Extract the (X, Y) coordinate from the center of the cell holding the provided text.  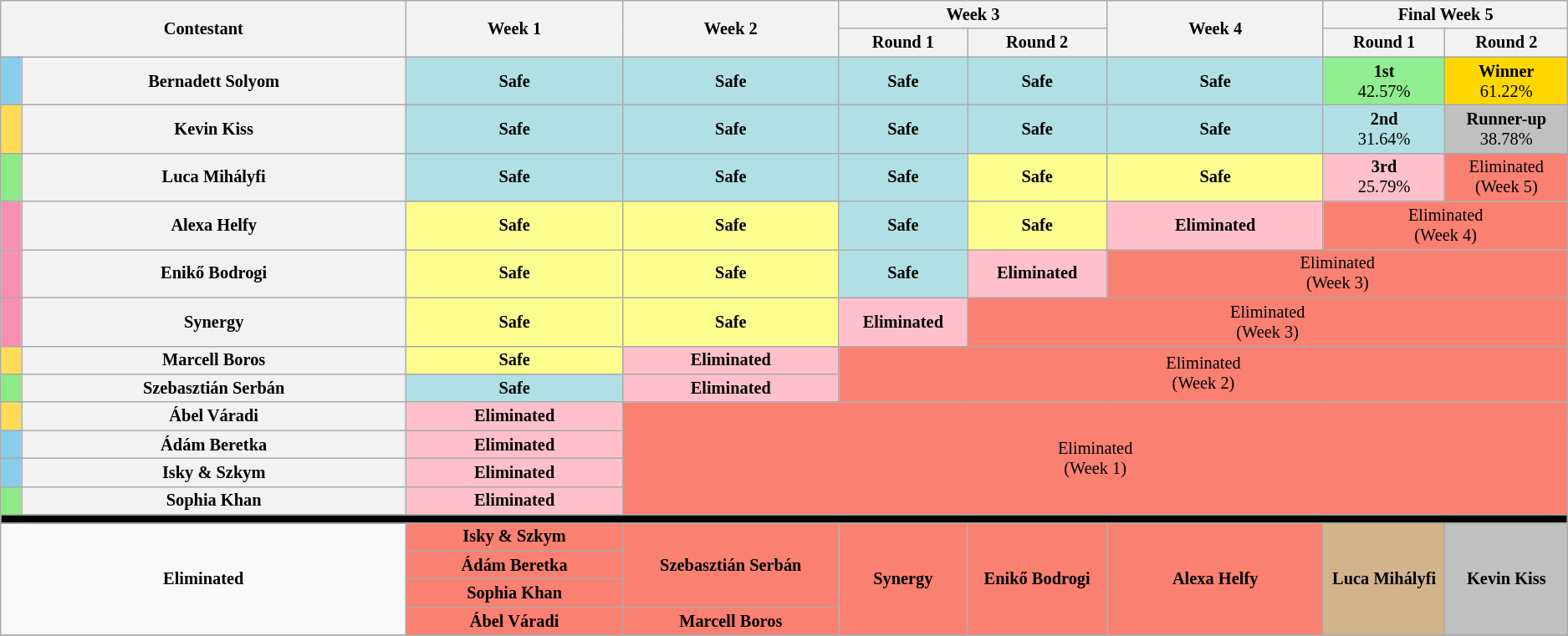
Eliminated(Week 1) (1095, 458)
Week 4 (1216, 28)
Week 2 (731, 28)
1st42.57% (1383, 81)
Winner61.22% (1507, 81)
3rd25.79% (1383, 177)
Runner-up38.78% (1507, 129)
Eliminated(Week 4) (1445, 226)
Week 3 (973, 14)
Week 1 (515, 28)
Final Week 5 (1445, 14)
Bernadett Solyom (214, 81)
Contestant (204, 28)
2nd31.64% (1383, 129)
Eliminated(Week 5) (1507, 177)
Eliminated(Week 2) (1203, 374)
